Scan for the cell matching the given text and deliver its (x, y) coordinate at center. 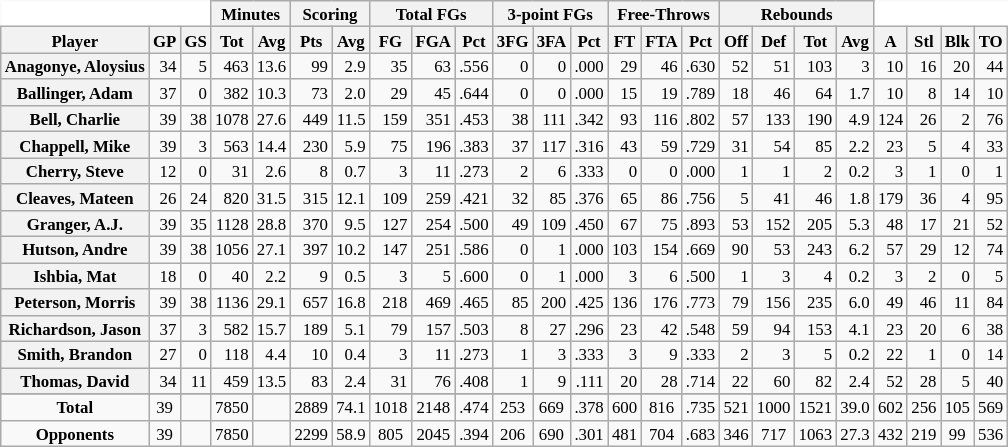
27.6 (272, 119)
116 (662, 119)
370 (311, 224)
200 (552, 302)
.453 (474, 119)
.630 (701, 66)
136 (624, 302)
717 (774, 433)
1.8 (855, 197)
602 (890, 407)
.376 (589, 197)
469 (433, 302)
.683 (701, 433)
816 (662, 407)
315 (311, 197)
521 (736, 407)
196 (433, 145)
111 (552, 119)
.394 (474, 433)
159 (391, 119)
.421 (474, 197)
65 (624, 197)
21 (958, 224)
463 (232, 66)
.802 (701, 119)
42 (662, 328)
205 (815, 224)
GP (165, 40)
251 (433, 250)
704 (662, 433)
124 (890, 119)
176 (662, 302)
9.5 (351, 224)
12.1 (351, 197)
Richardson, Jason (75, 328)
Player (75, 40)
156 (774, 302)
382 (232, 93)
.425 (589, 302)
95 (990, 197)
6.2 (855, 250)
2045 (433, 433)
60 (774, 381)
1063 (815, 433)
157 (433, 328)
2.9 (351, 66)
4.4 (272, 355)
397 (311, 250)
14.4 (272, 145)
3-point FGs (550, 14)
13.6 (272, 66)
.756 (701, 197)
3FA (552, 40)
351 (433, 119)
5.9 (351, 145)
58.9 (351, 433)
2.6 (272, 171)
17 (924, 224)
0.7 (351, 171)
.383 (474, 145)
Total (75, 407)
44 (990, 66)
235 (815, 302)
.714 (701, 381)
15 (624, 93)
54 (774, 145)
657 (311, 302)
.600 (474, 276)
45 (433, 93)
Blk (958, 40)
690 (552, 433)
805 (391, 433)
.301 (589, 433)
0.5 (351, 276)
459 (232, 381)
154 (662, 250)
Free-Throws (664, 14)
.342 (589, 119)
90 (736, 250)
31.5 (272, 197)
.735 (701, 407)
1056 (232, 250)
2148 (433, 407)
.729 (701, 145)
63 (433, 66)
82 (815, 381)
15.7 (272, 328)
1000 (774, 407)
FG (391, 40)
133 (774, 119)
189 (311, 328)
.378 (589, 407)
.474 (474, 407)
147 (391, 250)
73 (311, 93)
152 (774, 224)
11.5 (351, 119)
10.2 (351, 250)
569 (990, 407)
Ballinger, Adam (75, 93)
36 (924, 197)
Rebounds (796, 14)
0.4 (351, 355)
820 (232, 197)
Pts (311, 40)
218 (391, 302)
.296 (589, 328)
Smith, Brandon (75, 355)
Cleaves, Mateen (75, 197)
FGA (433, 40)
2889 (311, 407)
127 (391, 224)
Granger, A.J. (75, 224)
.789 (701, 93)
10.3 (272, 93)
2.0 (351, 93)
93 (624, 119)
.408 (474, 381)
Scoring (330, 14)
GS (196, 40)
1136 (232, 302)
3FG (513, 40)
41 (774, 197)
.316 (589, 145)
563 (232, 145)
32 (513, 197)
48 (890, 224)
Anagonye, Aloysius (75, 66)
481 (624, 433)
A (890, 40)
1.7 (855, 93)
.773 (701, 302)
13.5 (272, 381)
449 (311, 119)
Hutson, Andre (75, 250)
1078 (232, 119)
669 (552, 407)
51 (774, 66)
536 (990, 433)
27.1 (272, 250)
Opponents (75, 433)
346 (736, 433)
Thomas, David (75, 381)
1521 (815, 407)
230 (311, 145)
254 (433, 224)
94 (774, 328)
39.0 (855, 407)
118 (232, 355)
24 (196, 197)
29.1 (272, 302)
117 (552, 145)
432 (890, 433)
74 (990, 250)
600 (624, 407)
33 (990, 145)
.548 (701, 328)
Total FGs (432, 14)
.556 (474, 66)
253 (513, 407)
.586 (474, 250)
.503 (474, 328)
TO (990, 40)
259 (433, 197)
1128 (232, 224)
1018 (391, 407)
219 (924, 433)
.465 (474, 302)
105 (958, 407)
16.8 (351, 302)
Peterson, Morris (75, 302)
28.8 (272, 224)
256 (924, 407)
5.1 (351, 328)
FT (624, 40)
.893 (701, 224)
4.9 (855, 119)
Def (774, 40)
27.3 (855, 433)
Chappell, Mike (75, 145)
190 (815, 119)
FTA (662, 40)
19 (662, 93)
Cherry, Steve (75, 171)
206 (513, 433)
74.1 (351, 407)
64 (815, 93)
84 (990, 302)
Ishbia, Mat (75, 276)
Minutes (250, 14)
83 (311, 381)
4.1 (855, 328)
67 (624, 224)
Bell, Charlie (75, 119)
582 (232, 328)
Stl (924, 40)
2299 (311, 433)
243 (815, 250)
.111 (589, 381)
6.0 (855, 302)
Off (736, 40)
153 (815, 328)
.450 (589, 224)
16 (924, 66)
.644 (474, 93)
179 (890, 197)
.669 (701, 250)
86 (662, 197)
5.3 (855, 224)
43 (624, 145)
